Provide the (x, y) coordinate of the cell's center where the given text is located.  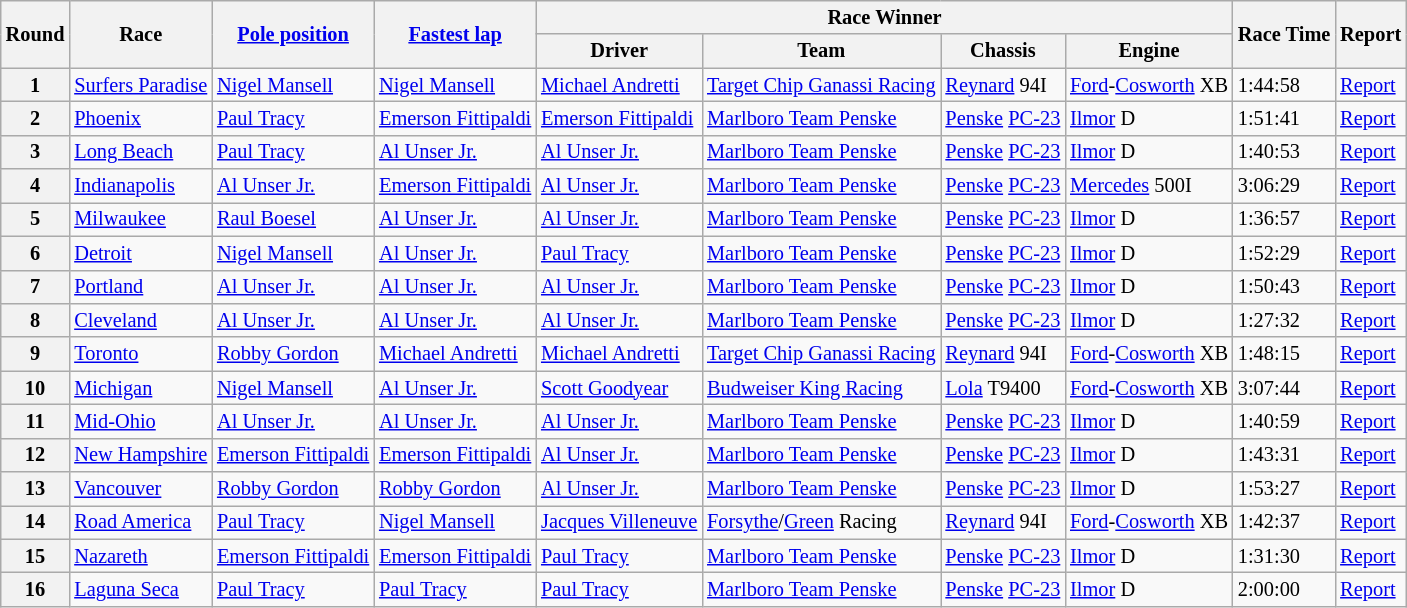
Team (821, 51)
15 (36, 556)
3:07:44 (1284, 388)
Jacques Villeneuve (619, 522)
Driver (619, 51)
Race Winner (884, 17)
Cleveland (140, 320)
Long Beach (140, 152)
1:50:43 (1284, 287)
1:52:29 (1284, 253)
1 (36, 85)
5 (36, 219)
6 (36, 253)
1:51:41 (1284, 118)
2:00:00 (1284, 589)
Fastest lap (455, 34)
Portland (140, 287)
Milwaukee (140, 219)
Pole position (293, 34)
Scott Goodyear (619, 388)
1:31:30 (1284, 556)
Round (36, 34)
2 (36, 118)
Laguna Seca (140, 589)
1:43:31 (1284, 455)
Vancouver (140, 489)
9 (36, 354)
Surfers Paradise (140, 85)
Race Time (1284, 34)
Detroit (140, 253)
10 (36, 388)
1:40:53 (1284, 152)
12 (36, 455)
Nazareth (140, 556)
3:06:29 (1284, 186)
Forsythe/Green Racing (821, 522)
Road America (140, 522)
Engine (1149, 51)
Lola T9400 (1002, 388)
1:27:32 (1284, 320)
13 (36, 489)
Race (140, 34)
8 (36, 320)
1:40:59 (1284, 421)
14 (36, 522)
4 (36, 186)
1:53:27 (1284, 489)
11 (36, 421)
3 (36, 152)
Indianapolis (140, 186)
1:36:57 (1284, 219)
16 (36, 589)
New Hampshire (140, 455)
7 (36, 287)
1:42:37 (1284, 522)
1:44:58 (1284, 85)
Michigan (140, 388)
Phoenix (140, 118)
Chassis (1002, 51)
Mid-Ohio (140, 421)
Toronto (140, 354)
Raul Boesel (293, 219)
Mercedes 500I (1149, 186)
1:48:15 (1284, 354)
Budweiser King Racing (821, 388)
